Identify which cell holds the provided text, then report its [X, Y] central coordinate. 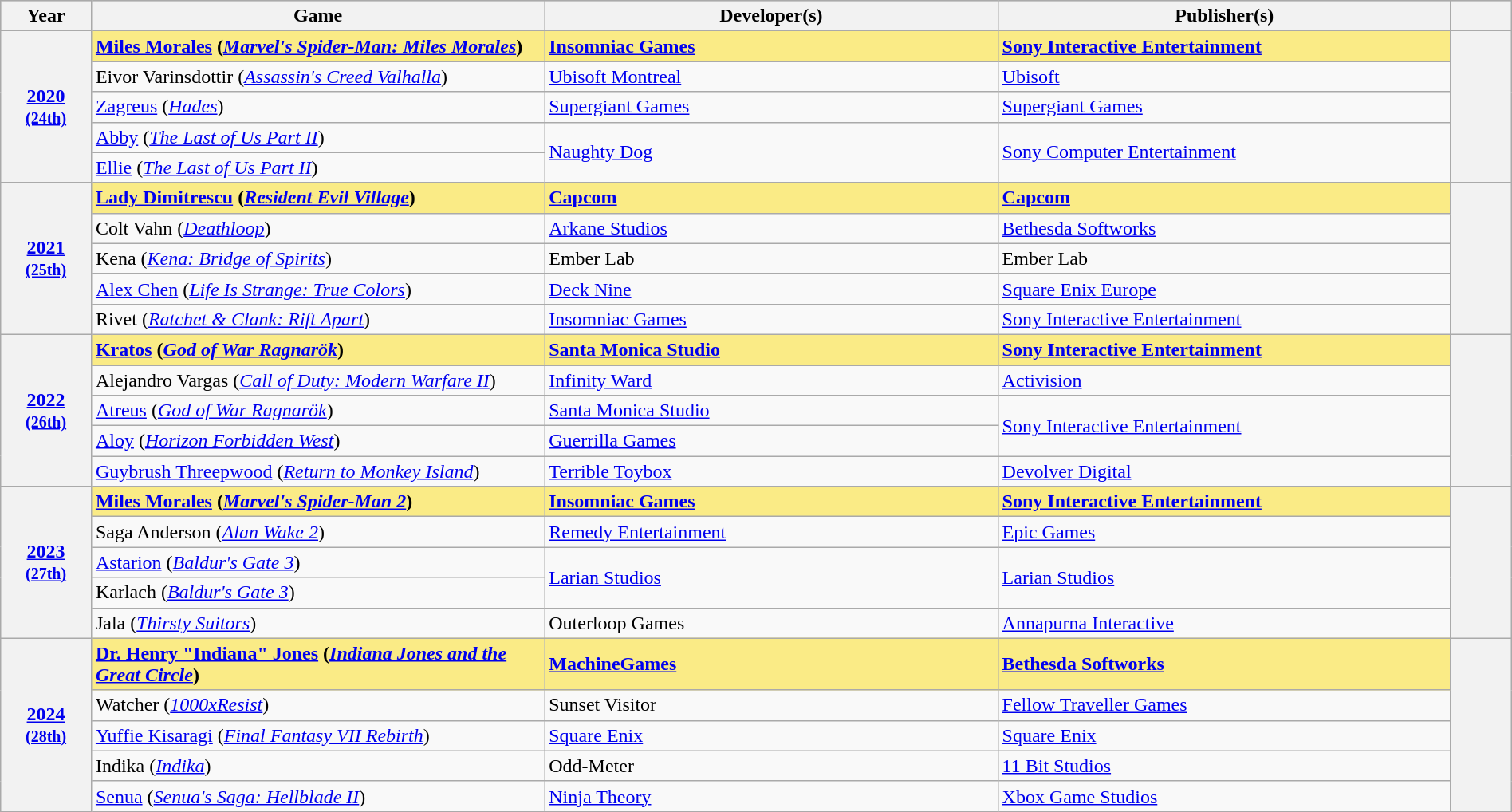
Indika (Indika) [317, 766]
Xbox Game Studios [1224, 796]
Rivet (Ratchet & Clank: Rift Apart) [317, 319]
Guerrilla Games [771, 441]
Miles Morales (Marvel's Spider-Man 2) [317, 502]
Astarion (Baldur's Gate 3) [317, 562]
Fellow Traveller Games [1224, 705]
11 Bit Studios [1224, 766]
Sunset Visitor [771, 705]
Saga Anderson (Alan Wake 2) [317, 532]
Yuffie Kisaragi (Final Fantasy VII Rebirth) [317, 735]
Aloy (Horizon Forbidden West) [317, 441]
Remedy Entertainment [771, 532]
2024 (28th) [46, 724]
Ellie (The Last of Us Part II) [317, 168]
Karlach (Baldur's Gate 3) [317, 593]
Atreus (God of War Ragnarök) [317, 411]
Eivor Varinsdottir (Assassin's Creed Valhalla) [317, 77]
2022 (26th) [46, 410]
Miles Morales (Marvel's Spider-Man: Miles Morales) [317, 46]
Naughty Dog [771, 152]
Abby (The Last of Us Part II) [317, 137]
Year [46, 16]
Activision [1224, 380]
Square Enix Europe [1224, 289]
Devolver Digital [1224, 471]
2021 (25th) [46, 258]
Deck Nine [771, 289]
Ubisoft [1224, 77]
Guybrush Threepwood (Return to Monkey Island) [317, 471]
Watcher (1000xResist) [317, 705]
Epic Games [1224, 532]
Senua (Senua's Saga: Hellblade II) [317, 796]
Game [317, 16]
Alex Chen (Life Is Strange: True Colors) [317, 289]
Lady Dimitrescu (Resident Evil Village) [317, 198]
Publisher(s) [1224, 16]
Developer(s) [771, 16]
2020 (24th) [46, 107]
Sony Computer Entertainment [1224, 152]
Annapurna Interactive [1224, 623]
Outerloop Games [771, 623]
Colt Vahn (Deathloop) [317, 228]
2023 (27th) [46, 562]
Ubisoft Montreal [771, 77]
Infinity Ward [771, 380]
Odd-Meter [771, 766]
Kratos (God of War Ragnarök) [317, 349]
Dr. Henry "Indiana" Jones (Indiana Jones and the Great Circle) [317, 664]
Kena (Kena: Bridge of Spirits) [317, 258]
Ninja Theory [771, 796]
Alejandro Vargas (Call of Duty: Modern Warfare II) [317, 380]
Jala (Thirsty Suitors) [317, 623]
MachineGames [771, 664]
Zagreus (Hades) [317, 107]
Terrible Toybox [771, 471]
Arkane Studios [771, 228]
